Capture the cell that displays the provided text and extract its (X, Y) central coordinate. 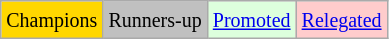
Relegated (342, 20)
Champions (52, 20)
Runners-up (155, 20)
Promoted (252, 20)
